Return (X, Y) of the center of cell containing provided text 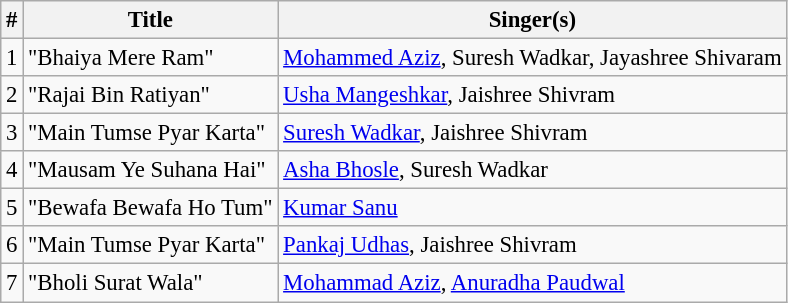
Singer(s) (532, 20)
7 (12, 283)
Asha Bhosle, Suresh Wadkar (532, 170)
"Rajai Bin Ratiyan" (150, 95)
Title (150, 20)
"Mausam Ye Suhana Hai" (150, 170)
Suresh Wadkar, Jaishree Shivram (532, 133)
Usha Mangeshkar, Jaishree Shivram (532, 95)
Kumar Sanu (532, 208)
4 (12, 170)
"Bholi Surat Wala" (150, 283)
"Bewafa Bewafa Ho Tum" (150, 208)
1 (12, 58)
2 (12, 95)
Pankaj Udhas, Jaishree Shivram (532, 245)
6 (12, 245)
Mohammad Aziz, Anuradha Paudwal (532, 283)
# (12, 20)
Mohammed Aziz, Suresh Wadkar, Jayashree Shivaram (532, 58)
3 (12, 133)
5 (12, 208)
"Bhaiya Mere Ram" (150, 58)
